Find where the given text appears and provide that cell's center as (X, Y) coordinate. 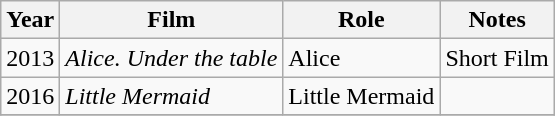
Notes (497, 20)
2016 (30, 96)
Film (172, 20)
Alice. Under the table (172, 58)
Short Film (497, 58)
Alice (362, 58)
Year (30, 20)
2013 (30, 58)
Role (362, 20)
